Scan for the cell matching the given text and deliver its (X, Y) coordinate at center. 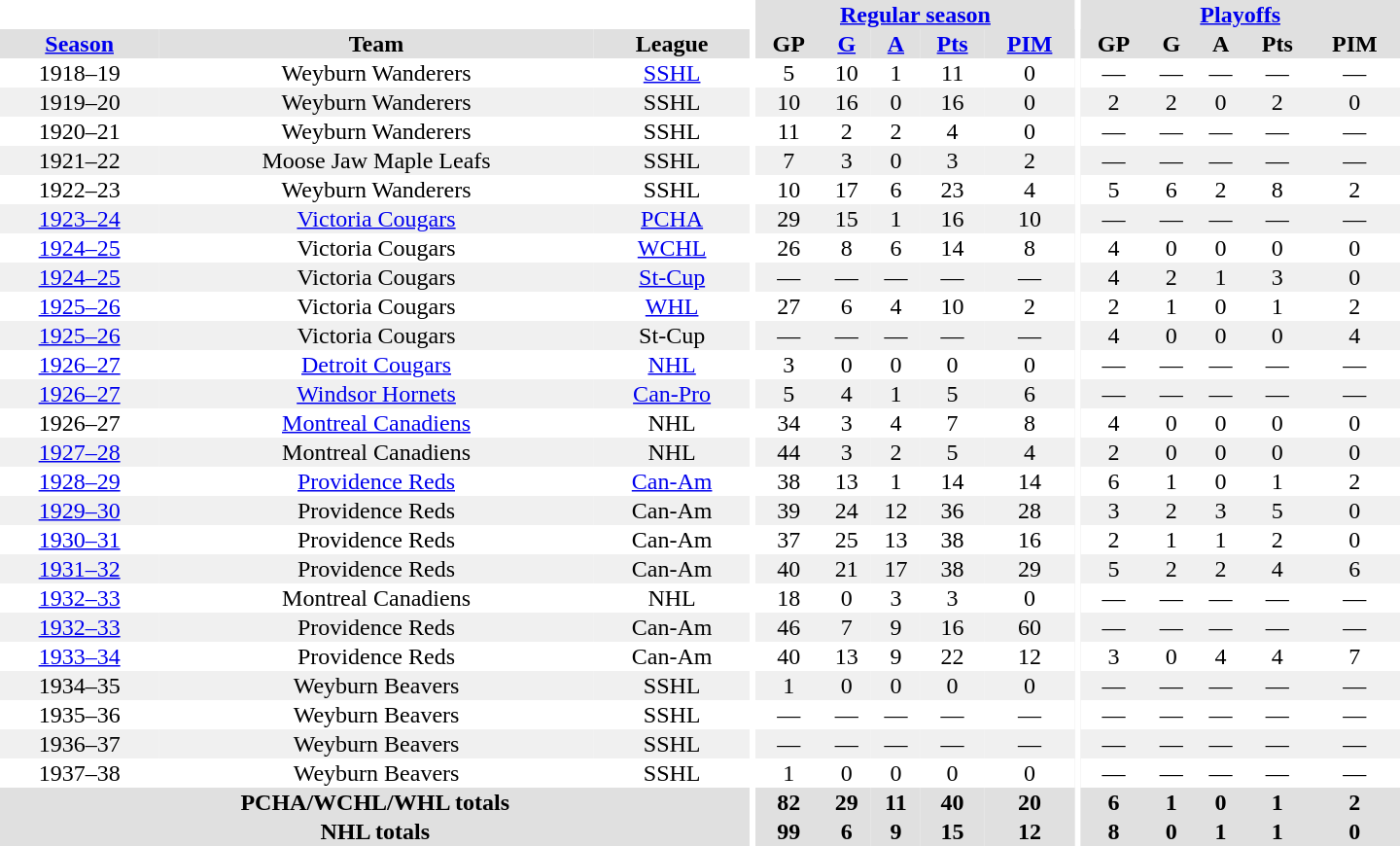
1929–30 (80, 511)
26 (788, 248)
1933–34 (80, 656)
99 (788, 831)
23 (953, 190)
PCHA (673, 219)
Can-Pro (673, 394)
25 (846, 540)
Moose Jaw Maple Leafs (375, 160)
34 (788, 423)
20 (1029, 802)
WHL (673, 306)
Regular season (916, 15)
Windsor Hornets (375, 394)
WCHL (673, 248)
Team (375, 44)
Season (80, 44)
1922–23 (80, 190)
1937–38 (80, 773)
1927–28 (80, 452)
1936–37 (80, 744)
22 (953, 656)
39 (788, 511)
37 (788, 540)
60 (1029, 627)
1928–29 (80, 481)
1934–35 (80, 686)
1921–22 (80, 160)
44 (788, 452)
28 (1029, 511)
1919–20 (80, 102)
1918–19 (80, 73)
1930–31 (80, 540)
League (673, 44)
Playoffs (1241, 15)
Detroit Cougars (375, 365)
1931–32 (80, 569)
27 (788, 306)
21 (846, 569)
36 (953, 511)
NHL totals (375, 831)
1920–21 (80, 131)
24 (846, 511)
46 (788, 627)
1935–36 (80, 715)
18 (788, 598)
82 (788, 802)
1923–24 (80, 219)
PCHA/WCHL/WHL totals (375, 802)
